For the text-containing cell, return its midpoint in [X, Y] coordinate format. 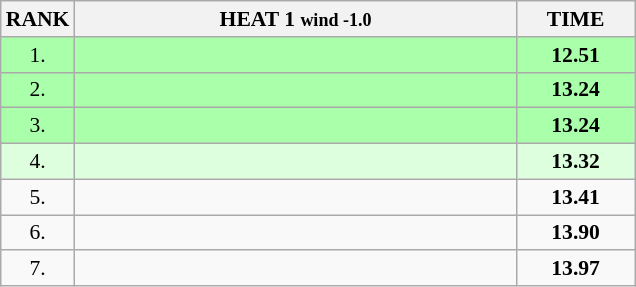
RANK [38, 19]
12.51 [576, 55]
4. [38, 162]
13.41 [576, 197]
13.90 [576, 233]
1. [38, 55]
2. [38, 90]
7. [38, 269]
HEAT 1 wind -1.0 [295, 19]
TIME [576, 19]
6. [38, 233]
3. [38, 126]
13.32 [576, 162]
13.97 [576, 269]
5. [38, 197]
